Scan for the cell matching the given text and deliver its (x, y) coordinate at center. 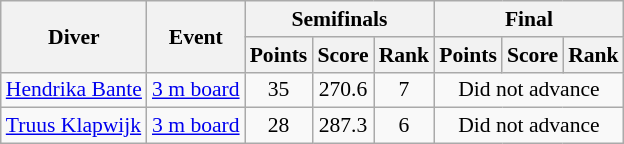
6 (404, 126)
Diver (74, 36)
Truus Klapwijk (74, 126)
287.3 (342, 126)
7 (404, 90)
28 (279, 126)
Event (196, 36)
Final (529, 19)
Semifinals (340, 19)
Hendrika Bante (74, 90)
270.6 (342, 90)
35 (279, 90)
